Output the (X, Y) coordinate of the center of the cell containing the given text.  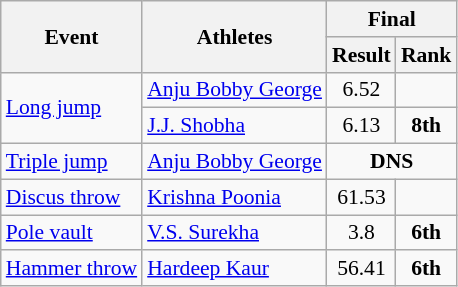
6.13 (362, 126)
6.52 (362, 90)
Rank (426, 55)
DNS (392, 162)
J.J. Shobha (234, 126)
Result (362, 55)
61.53 (362, 197)
Final (392, 19)
Krishna Poonia (234, 197)
Discus throw (72, 197)
Athletes (234, 36)
Long jump (72, 108)
Hardeep Kaur (234, 269)
V.S. Surekha (234, 233)
Triple jump (72, 162)
56.41 (362, 269)
Event (72, 36)
3.8 (362, 233)
8th (426, 126)
Hammer throw (72, 269)
Pole vault (72, 233)
